Scan for the cell matching the given text and deliver its (X, Y) coordinate at center. 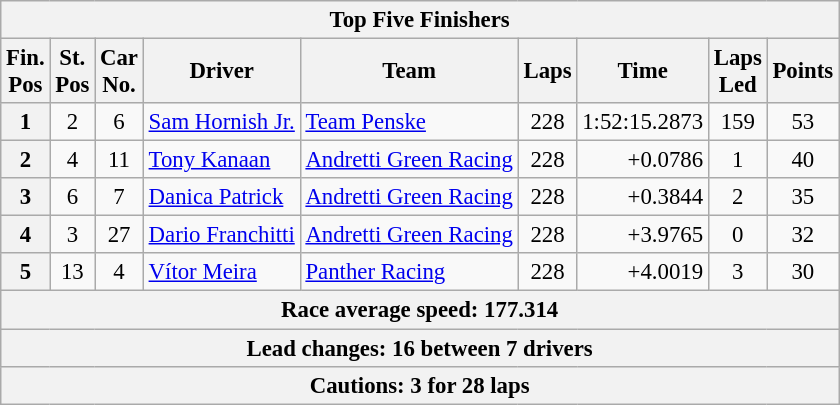
Race average speed: 177.314 (420, 310)
LapsLed (738, 72)
Top Five Finishers (420, 20)
13 (72, 273)
7 (120, 197)
Tony Kanaan (222, 160)
35 (802, 197)
30 (802, 273)
53 (802, 122)
159 (738, 122)
+4.0019 (642, 273)
Danica Patrick (222, 197)
+0.3844 (642, 197)
Cautions: 3 for 28 laps (420, 385)
Lead changes: 16 between 7 drivers (420, 348)
+3.9765 (642, 235)
27 (120, 235)
Fin.Pos (26, 72)
Team (409, 72)
Time (642, 72)
32 (802, 235)
Sam Hornish Jr. (222, 122)
Dario Franchitti (222, 235)
5 (26, 273)
Driver (222, 72)
11 (120, 160)
Panther Racing (409, 273)
Points (802, 72)
St.Pos (72, 72)
CarNo. (120, 72)
Vítor Meira (222, 273)
Team Penske (409, 122)
40 (802, 160)
1:52:15.2873 (642, 122)
Laps (548, 72)
0 (738, 235)
+0.0786 (642, 160)
